Scan for the cell matching the given text and deliver its (X, Y) coordinate at center. 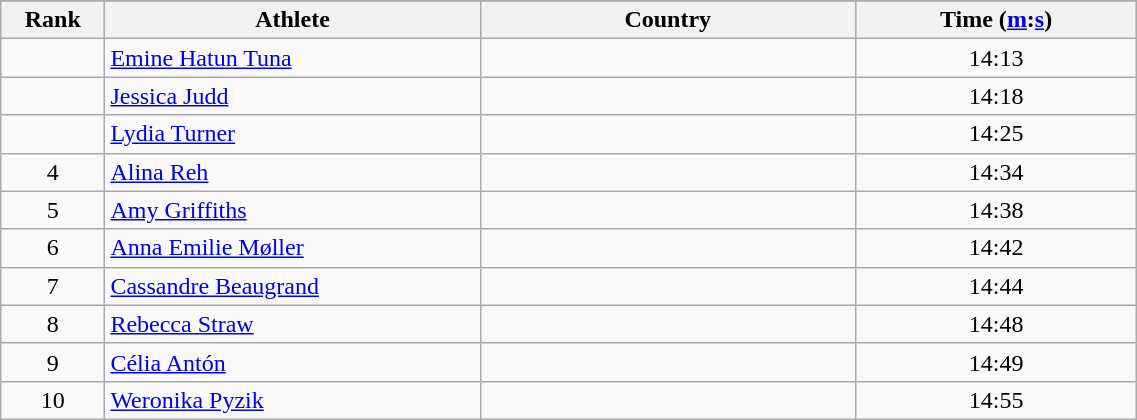
Amy Griffiths (292, 210)
14:55 (996, 400)
10 (53, 400)
14:49 (996, 362)
Anna Emilie Møller (292, 248)
Alina Reh (292, 172)
Cassandre Beaugrand (292, 286)
Rank (53, 20)
14:44 (996, 286)
14:42 (996, 248)
9 (53, 362)
14:25 (996, 134)
Jessica Judd (292, 96)
Time (m:s) (996, 20)
Weronika Pyzik (292, 400)
4 (53, 172)
Lydia Turner (292, 134)
Athlete (292, 20)
8 (53, 324)
Country (668, 20)
14:18 (996, 96)
5 (53, 210)
6 (53, 248)
14:38 (996, 210)
14:34 (996, 172)
7 (53, 286)
Célia Antón (292, 362)
Rebecca Straw (292, 324)
14:13 (996, 58)
14:48 (996, 324)
Emine Hatun Tuna (292, 58)
